Return (x, y) of the center of cell containing provided text 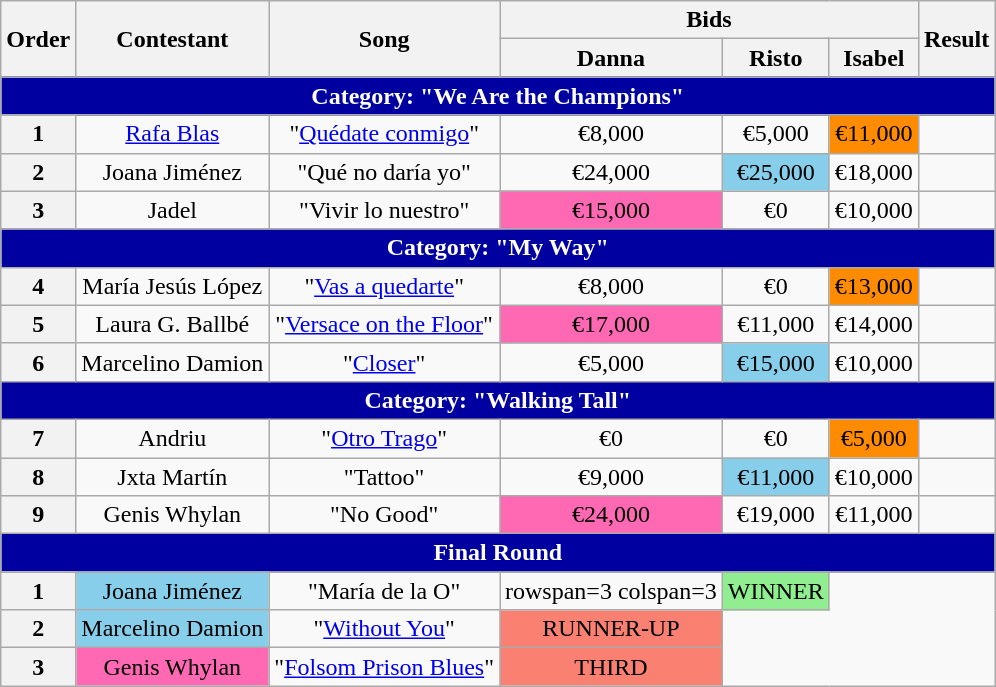
Result (956, 39)
THIRD (612, 667)
€13,000 (874, 286)
WINNER (776, 591)
rowspan=3 colspan=3 (612, 591)
€14,000 (874, 324)
Laura G. Ballbé (172, 324)
"No Good" (384, 515)
4 (38, 286)
"Quédate conmigo" (384, 134)
Category: "Walking Tall" (498, 400)
"Versace on the Floor" (384, 324)
Song (384, 39)
"Closer" (384, 362)
Jadel (172, 210)
8 (38, 477)
Order (38, 39)
Contestant (172, 39)
"Without You" (384, 629)
Risto (776, 58)
Category: "We Are the Champions" (498, 96)
"Tattoo" (384, 477)
Danna (612, 58)
Category: "My Way" (498, 248)
"Folsom Prison Blues" (384, 667)
6 (38, 362)
"Qué no daría yo" (384, 172)
Bids (710, 20)
"Vas a quedarte" (384, 286)
Rafa Blas (172, 134)
€18,000 (874, 172)
7 (38, 438)
€17,000 (612, 324)
€9,000 (612, 477)
€25,000 (776, 172)
Final Round (498, 553)
"Vivir lo nuestro" (384, 210)
5 (38, 324)
€19,000 (776, 515)
RUNNER-UP (612, 629)
"María de la O" (384, 591)
Isabel (874, 58)
9 (38, 515)
Jxta Martín (172, 477)
María Jesús López (172, 286)
Andriu (172, 438)
"Otro Trago" (384, 438)
